Provide the [X, Y] coordinate of the cell's center where the given text is located.  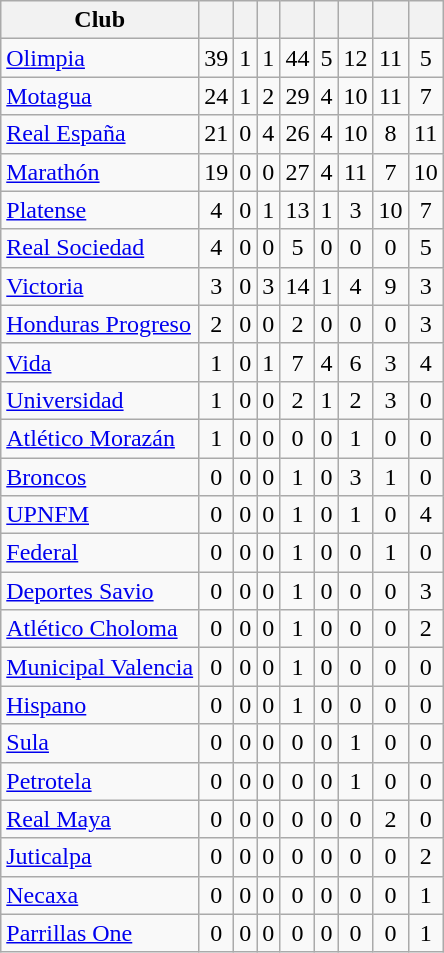
8 [390, 134]
Sula [100, 743]
Parrillas One [100, 933]
26 [298, 134]
19 [216, 172]
21 [216, 134]
24 [216, 96]
14 [298, 286]
Honduras Progreso [100, 324]
Juticalpa [100, 857]
44 [298, 58]
Olimpia [100, 58]
Atlético Choloma [100, 629]
Real España [100, 134]
Universidad [100, 400]
Municipal Valencia [100, 667]
9 [390, 286]
13 [298, 210]
Club [100, 20]
UPNFM [100, 515]
Victoria [100, 286]
Real Sociedad [100, 248]
Platense [100, 210]
Vida [100, 362]
Necaxa [100, 895]
29 [298, 96]
Broncos [100, 477]
27 [298, 172]
Motagua [100, 96]
12 [356, 58]
Petrotela [100, 781]
6 [356, 362]
Real Maya [100, 819]
Marathón [100, 172]
Deportes Savio [100, 591]
Hispano [100, 705]
39 [216, 58]
Federal [100, 553]
Atlético Morazán [100, 438]
